From the cell containing the given text, extract its center point as [x, y] coordinate. 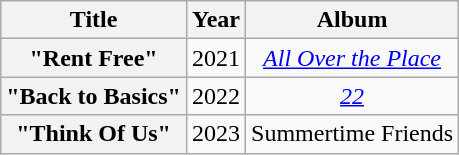
22 [352, 96]
2022 [216, 96]
2023 [216, 134]
Summertime Friends [352, 134]
Year [216, 20]
"Back to Basics" [94, 96]
Title [94, 20]
All Over the Place [352, 58]
"Think Of Us" [94, 134]
"Rent Free" [94, 58]
2021 [216, 58]
Album [352, 20]
